Output the [X, Y] coordinate of the center of the cell containing the given text.  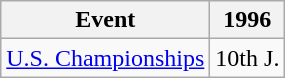
10th J. [248, 58]
1996 [248, 20]
Event [106, 20]
U.S. Championships [106, 58]
